Pinpoint the cell where the given text exists, returning its [X, Y] midpoint coordinate. 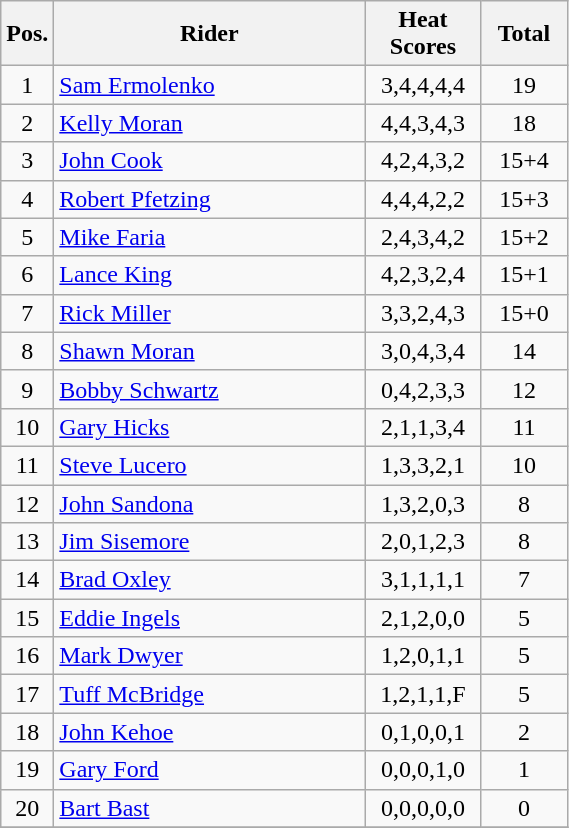
Tuff McBridge [210, 694]
2,4,3,4,2 [423, 237]
Heat Scores [423, 34]
Bart Bast [210, 808]
4,2,3,2,4 [423, 275]
15+0 [524, 313]
Rick Miller [210, 313]
2,1,2,0,0 [423, 618]
Gary Hicks [210, 427]
1,2,1,1,F [423, 694]
4 [28, 199]
2,1,1,3,4 [423, 427]
0,0,0,1,0 [423, 770]
6 [28, 275]
20 [28, 808]
Jim Sisemore [210, 542]
Total [524, 34]
John Kehoe [210, 732]
Mark Dwyer [210, 656]
Pos. [28, 34]
0 [524, 808]
John Cook [210, 161]
Bobby Schwartz [210, 389]
Sam Ermolenko [210, 85]
Eddie Ingels [210, 618]
15+3 [524, 199]
3 [28, 161]
Lance King [210, 275]
John Sandona [210, 503]
3,4,4,4,4 [423, 85]
3,3,2,4,3 [423, 313]
1,2,0,1,1 [423, 656]
15+2 [524, 237]
0,4,2,3,3 [423, 389]
Steve Lucero [210, 465]
Kelly Moran [210, 123]
4,2,4,3,2 [423, 161]
17 [28, 694]
15+1 [524, 275]
Robert Pfetzing [210, 199]
13 [28, 542]
Shawn Moran [210, 351]
4,4,3,4,3 [423, 123]
4,4,4,2,2 [423, 199]
3,1,1,1,1 [423, 580]
0,1,0,0,1 [423, 732]
15 [28, 618]
0,0,0,0,0 [423, 808]
9 [28, 389]
1,3,2,0,3 [423, 503]
3,0,4,3,4 [423, 351]
Gary Ford [210, 770]
15+4 [524, 161]
Brad Oxley [210, 580]
Rider [210, 34]
16 [28, 656]
1,3,3,2,1 [423, 465]
2,0,1,2,3 [423, 542]
Mike Faria [210, 237]
